Determine the (x, y) coordinate at the center of the cell enclosing the given text.  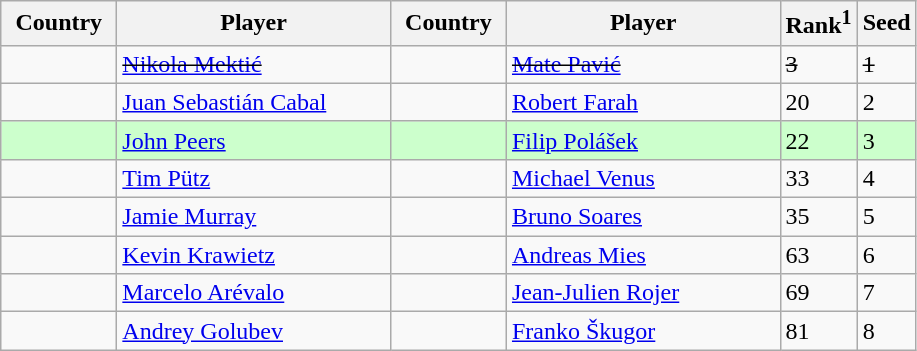
Tim Pütz (254, 178)
Juan Sebastián Cabal (254, 102)
Michael Venus (643, 178)
8 (886, 331)
69 (818, 293)
7 (886, 293)
20 (818, 102)
Filip Polášek (643, 140)
John Peers (254, 140)
Kevin Krawietz (254, 255)
Robert Farah (643, 102)
Jamie Murray (254, 217)
Nikola Mektić (254, 64)
4 (886, 178)
Marcelo Arévalo (254, 293)
Andrey Golubev (254, 331)
Seed (886, 24)
5 (886, 217)
81 (818, 331)
Rank1 (818, 24)
2 (886, 102)
6 (886, 255)
63 (818, 255)
Andreas Mies (643, 255)
33 (818, 178)
Mate Pavić (643, 64)
22 (818, 140)
Bruno Soares (643, 217)
Jean-Julien Rojer (643, 293)
Franko Škugor (643, 331)
35 (818, 217)
1 (886, 64)
